Return [x, y] of the center of cell containing provided text 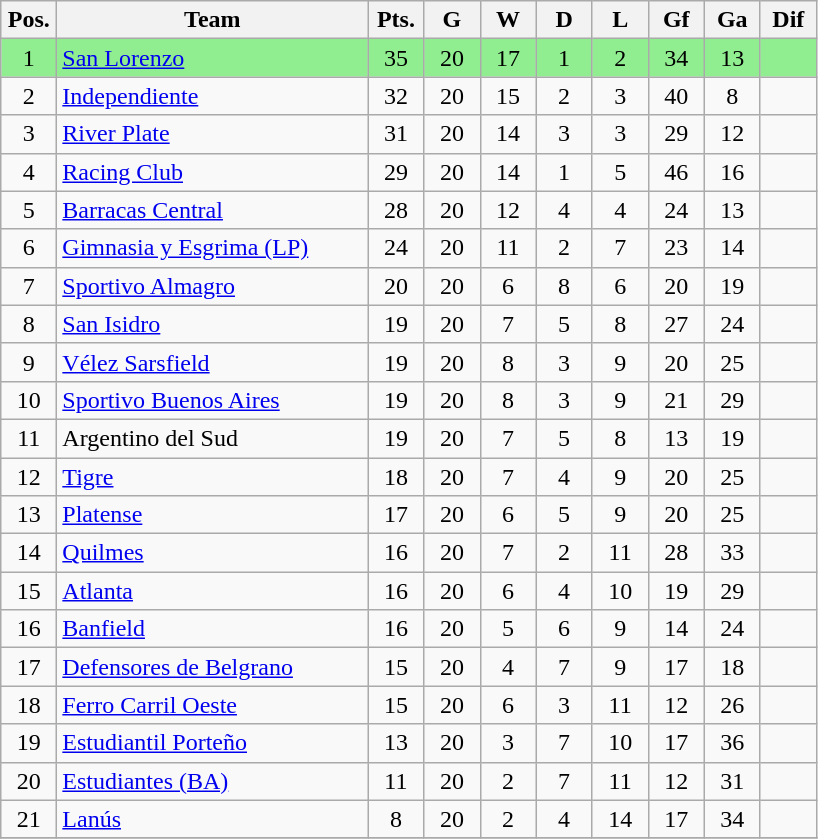
Gimnasia y Esgrima (LP) [212, 248]
Racing Club [212, 172]
River Plate [212, 134]
Estudiantil Porteño [212, 743]
Barracas Central [212, 210]
32 [396, 96]
San Isidro [212, 324]
46 [676, 172]
Lanús [212, 819]
40 [676, 96]
23 [676, 248]
Gf [676, 20]
Ga [732, 20]
D [564, 20]
San Lorenzo [212, 58]
Atlanta [212, 591]
Platense [212, 515]
Estudiantes (BA) [212, 781]
Pts. [396, 20]
36 [732, 743]
Quilmes [212, 553]
Defensores de Belgrano [212, 667]
Argentino del Sud [212, 438]
Independiente [212, 96]
L [620, 20]
W [508, 20]
Sportivo Buenos Aires [212, 400]
Ferro Carril Oeste [212, 705]
35 [396, 58]
Banfield [212, 629]
Pos. [29, 20]
33 [732, 553]
Team [212, 20]
Dif [788, 20]
Vélez Sarsfield [212, 362]
Sportivo Almagro [212, 286]
Tigre [212, 477]
G [452, 20]
26 [732, 705]
27 [676, 324]
